Return the [X, Y] coordinate for the center point of the cell that contains the specified text.  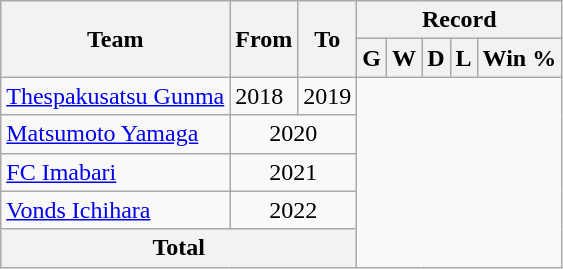
2021 [294, 172]
D [436, 58]
2018 [264, 96]
2022 [294, 210]
Total [179, 248]
G [372, 58]
Vonds Ichihara [116, 210]
2020 [294, 134]
Record [460, 20]
Win % [520, 58]
From [264, 39]
2019 [328, 96]
Matsumoto Yamaga [116, 134]
To [328, 39]
Thespakusatsu Gunma [116, 96]
Team [116, 39]
L [464, 58]
FC Imabari [116, 172]
W [404, 58]
